For the text-containing cell, return its midpoint in (X, Y) coordinate format. 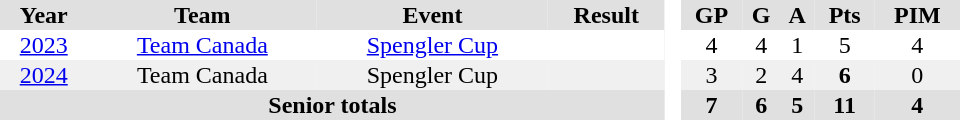
GP (711, 15)
2023 (44, 45)
Team (202, 15)
Result (606, 15)
Pts (845, 15)
G (762, 15)
0 (918, 75)
3 (711, 75)
A (798, 15)
11 (845, 105)
7 (711, 105)
Senior totals (332, 105)
PIM (918, 15)
2 (762, 75)
2024 (44, 75)
Year (44, 15)
Event (432, 15)
1 (798, 45)
